Extract the (x, y) coordinate from the center of the cell holding the provided text.  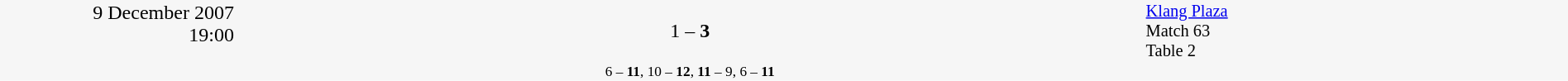
1 – 3 (690, 31)
6 – 11, 10 – 12, 11 – 9, 6 – 11 (690, 71)
Klang PlazaMatch 63Table 2 (1356, 31)
9 December 200719:00 (117, 40)
